Extract the (x, y) coordinate from the center of the cell holding the provided text.  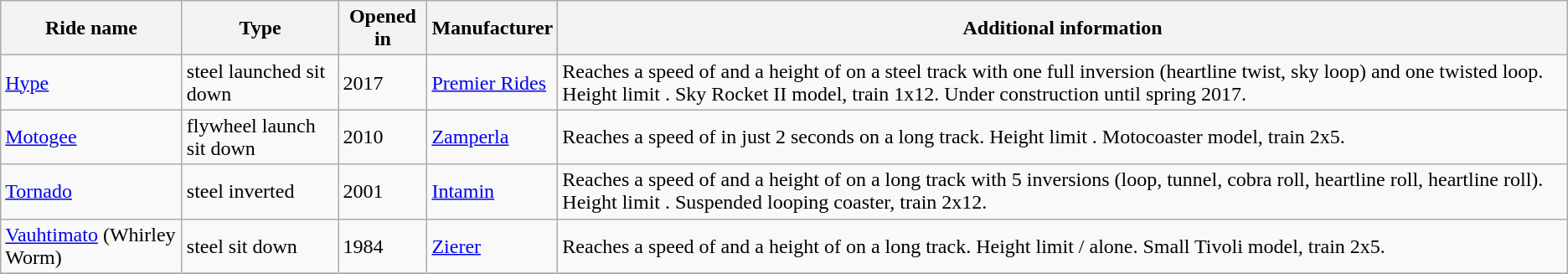
Motogee (92, 137)
Additional information (1062, 28)
Reaches a speed of and a height of on a long track. Height limit / alone. Small Tivoli model, train 2x5. (1062, 246)
1984 (383, 246)
Zamperla (493, 137)
2017 (383, 82)
steel launched sit down (260, 82)
Intamin (493, 191)
Opened in (383, 28)
Vauhtimato (Whirley Worm) (92, 246)
Hype (92, 82)
Zierer (493, 246)
Premier Rides (493, 82)
2001 (383, 191)
steel inverted (260, 191)
Ride name (92, 28)
Manufacturer (493, 28)
Type (260, 28)
Tornado (92, 191)
steel sit down (260, 246)
flywheel launch sit down (260, 137)
2010 (383, 137)
Reaches a speed of in just 2 seconds on a long track. Height limit . Motocoaster model, train 2x5. (1062, 137)
